Locate the cell with the specified text and output its [X, Y] center coordinate. 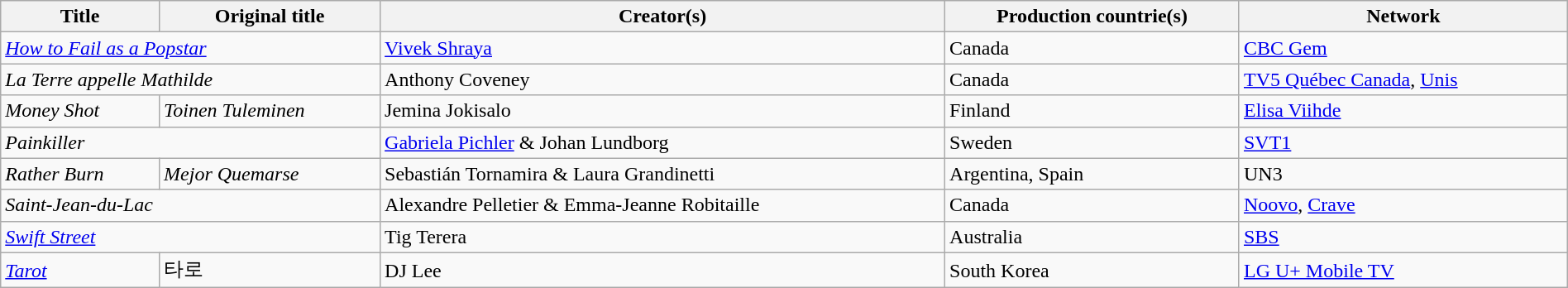
Painkiller [190, 142]
TV5 Québec Canada, Unis [1403, 79]
Sweden [1092, 142]
Sebastián Tornamira & Laura Grandinetti [663, 174]
Noovo, Crave [1403, 205]
Elisa Viihde [1403, 111]
Production countrie(s) [1092, 17]
Tig Terera [663, 237]
SBS [1403, 237]
South Korea [1092, 270]
Network [1403, 17]
Argentina, Spain [1092, 174]
Saint-Jean-du-Lac [190, 205]
LG U+ Mobile TV [1403, 270]
타로 [270, 270]
Tarot [80, 270]
La Terre appelle Mathilde [190, 79]
How to Fail as a Popstar [190, 48]
Alexandre Pelletier & Emma-Jeanne Robitaille [663, 205]
CBC Gem [1403, 48]
Vivek Shraya [663, 48]
UN3 [1403, 174]
Australia [1092, 237]
Title [80, 17]
Rather Burn [80, 174]
Toinen Tuleminen [270, 111]
Finland [1092, 111]
Original title [270, 17]
Creator(s) [663, 17]
Swift Street [190, 237]
Jemina Jokisalo [663, 111]
DJ Lee [663, 270]
Gabriela Pichler & Johan Lundborg [663, 142]
SVT1 [1403, 142]
Anthony Coveney [663, 79]
Mejor Quemarse [270, 174]
Money Shot [80, 111]
